From the cell containing the given text, extract its center point as (x, y) coordinate. 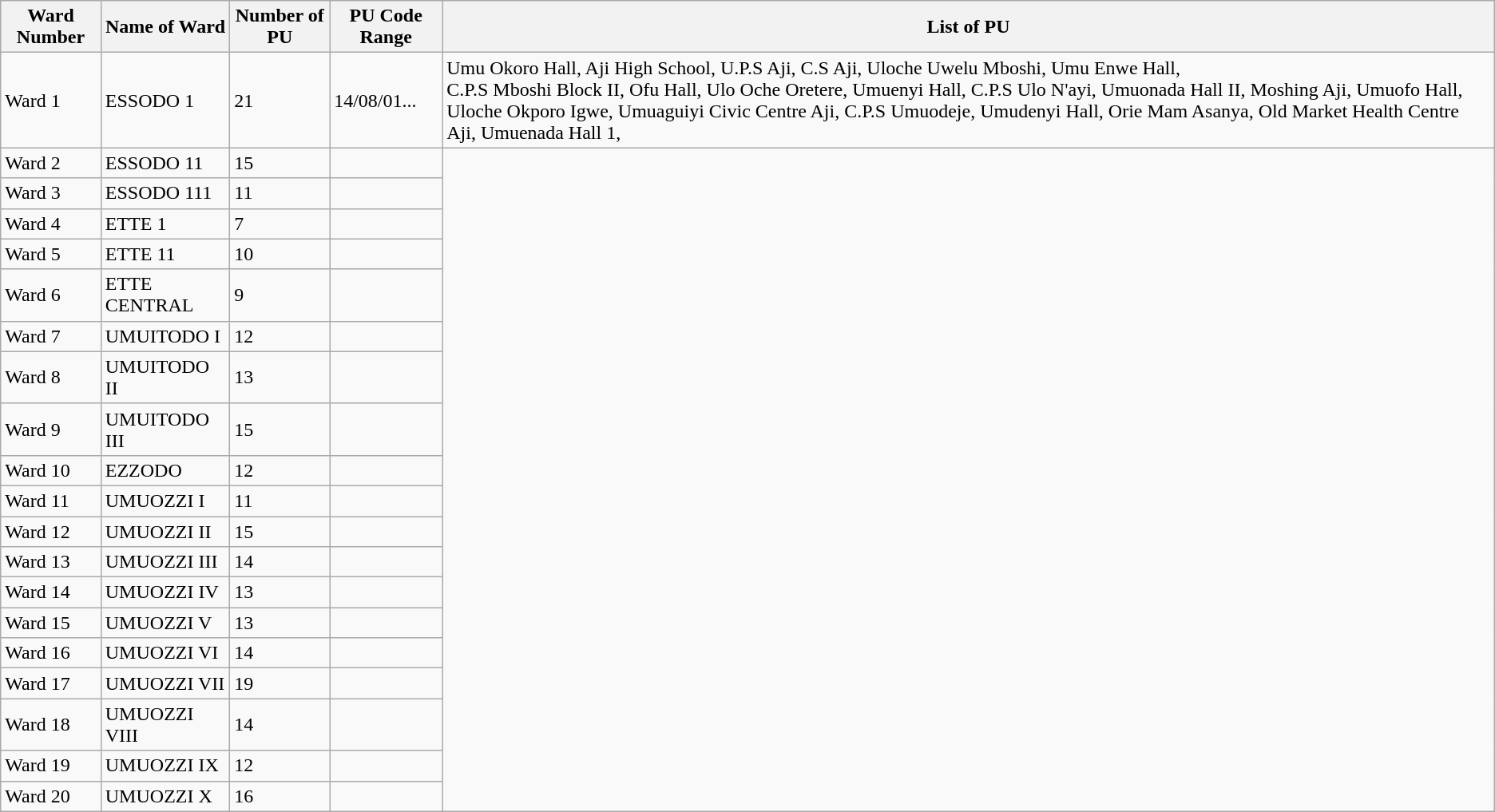
Ward 5 (51, 254)
Ward 4 (51, 224)
ESSODO 1 (165, 101)
UMUOZZI IX (165, 766)
Ward 19 (51, 766)
UMUITODO II (165, 377)
Ward 7 (51, 336)
Ward 16 (51, 653)
ETTE 11 (165, 254)
List of PU (969, 27)
UMUOZZI V (165, 623)
10 (280, 254)
UMUOZZI II (165, 531)
Ward 11 (51, 501)
Number of PU (280, 27)
UMUOZZI X (165, 796)
14/08/01... (387, 101)
7 (280, 224)
ETTE 1 (165, 224)
UMUOZZI VI (165, 653)
Name of Ward (165, 27)
Ward 8 (51, 377)
UMUITODO III (165, 430)
9 (280, 295)
UMUOZZI IV (165, 592)
Ward 15 (51, 623)
19 (280, 683)
Ward 10 (51, 470)
Ward Number (51, 27)
Ward 3 (51, 193)
ETTE CENTRAL (165, 295)
EZZODO (165, 470)
16 (280, 796)
Ward 9 (51, 430)
ESSODO 11 (165, 163)
Ward 12 (51, 531)
UMUOZZI I (165, 501)
Ward 6 (51, 295)
Ward 2 (51, 163)
21 (280, 101)
Ward 13 (51, 562)
Ward 14 (51, 592)
UMUOZZI VIII (165, 725)
PU Code Range (387, 27)
Ward 20 (51, 796)
Ward 1 (51, 101)
ESSODO 111 (165, 193)
UMUOZZI III (165, 562)
UMUITODO I (165, 336)
Ward 17 (51, 683)
UMUOZZI VII (165, 683)
Ward 18 (51, 725)
